Capture the cell that displays the provided text and extract its (X, Y) central coordinate. 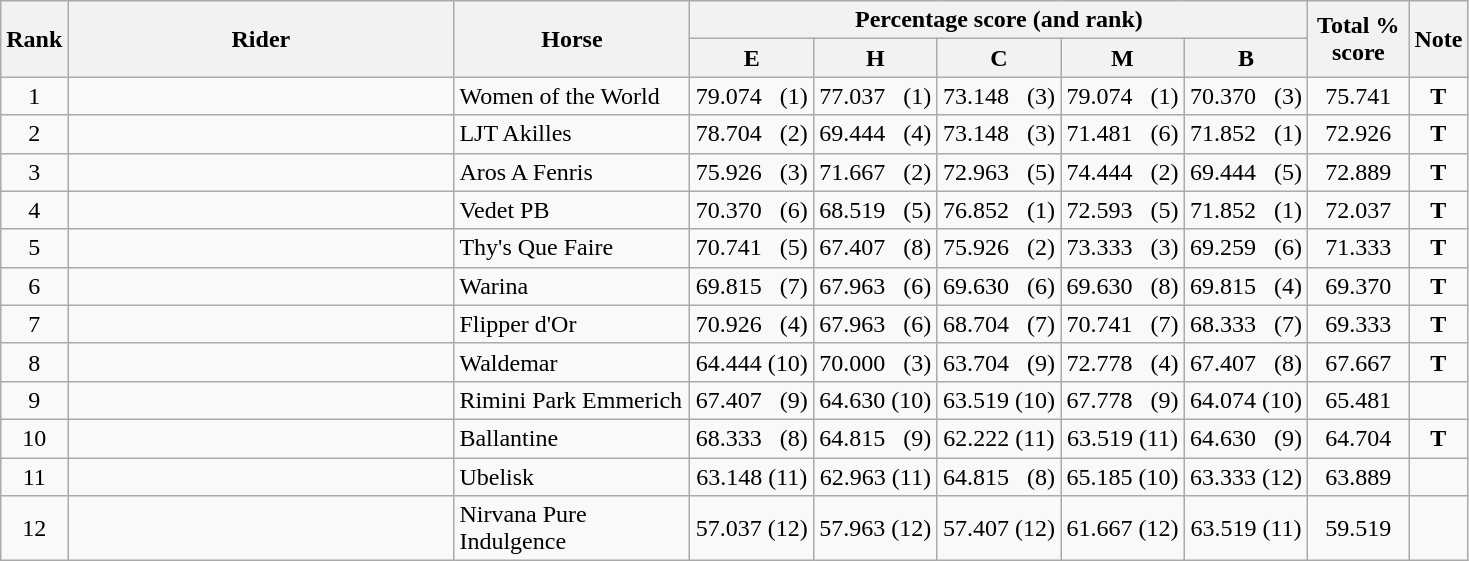
63.333 (12) (1246, 477)
70.370 (3) (1246, 96)
76.852 (1) (999, 210)
71.667 (2) (876, 172)
70.370 (6) (752, 210)
B (1246, 58)
Flipper d'Or (572, 324)
9 (34, 400)
62.222 (11) (999, 438)
1 (34, 96)
63.704 (9) (999, 362)
59.519 (1358, 528)
C (999, 58)
68.333 (7) (1246, 324)
Warina (572, 286)
Rank (34, 39)
H (876, 58)
65.185 (10) (1123, 477)
63.889 (1358, 477)
69.815 (7) (752, 286)
64.815 (8) (999, 477)
Women of the World (572, 96)
65.481 (1358, 400)
69.259 (6) (1246, 248)
4 (34, 210)
Vedet PB (572, 210)
7 (34, 324)
57.407 (12) (999, 528)
6 (34, 286)
Rider (261, 39)
Note (1438, 39)
72.037 (1358, 210)
Thy's Que Faire (572, 248)
5 (34, 248)
Percentage score (and rank) (999, 20)
72.889 (1358, 172)
70.741 (5) (752, 248)
74.444 (2) (1123, 172)
64.630 (9) (1246, 438)
Ubelisk (572, 477)
72.926 (1358, 134)
2 (34, 134)
69.815 (4) (1246, 286)
67.667 (1358, 362)
70.000 (3) (876, 362)
69.444 (5) (1246, 172)
73.333 (3) (1123, 248)
Total % score (1358, 39)
E (752, 58)
64.074 (10) (1246, 400)
72.963 (5) (999, 172)
Aros A Fenris (572, 172)
72.593 (5) (1123, 210)
LJT Akilles (572, 134)
8 (34, 362)
Nirvana Pure Indulgence (572, 528)
Waldemar (572, 362)
77.037 (1) (876, 96)
69.333 (1358, 324)
57.037 (12) (752, 528)
3 (34, 172)
Horse (572, 39)
63.519 (10) (999, 400)
68.519 (5) (876, 210)
75.926 (2) (999, 248)
78.704 (2) (752, 134)
64.630 (10) (876, 400)
72.778 (4) (1123, 362)
61.667 (12) (1123, 528)
71.481 (6) (1123, 134)
M (1123, 58)
75.926 (3) (752, 172)
64.704 (1358, 438)
70.926 (4) (752, 324)
69.630 (8) (1123, 286)
64.444 (10) (752, 362)
62.963 (11) (876, 477)
12 (34, 528)
11 (34, 477)
67.778 (9) (1123, 400)
71.333 (1358, 248)
75.741 (1358, 96)
Ballantine (572, 438)
67.407 (9) (752, 400)
69.444 (4) (876, 134)
70.741 (7) (1123, 324)
57.963 (12) (876, 528)
68.333 (8) (752, 438)
64.815 (9) (876, 438)
10 (34, 438)
69.630 (6) (999, 286)
69.370 (1358, 286)
68.704 (7) (999, 324)
Rimini Park Emmerich (572, 400)
63.148 (11) (752, 477)
